Extract the [X, Y] coordinate from the center of the cell holding the provided text.  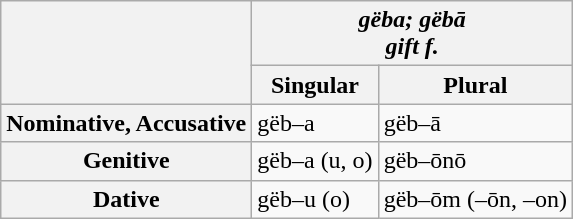
Singular [315, 85]
gëb–u (o) [315, 199]
gëba; gëbā gift f. [412, 34]
gëb–ōnō [475, 161]
gëb–ā [475, 123]
gëb–a [315, 123]
Nominative, Accusative [126, 123]
gëb–a (u, o) [315, 161]
Dative [126, 199]
Plural [475, 85]
Genitive [126, 161]
gëb–ōm (–ōn, –on) [475, 199]
